Provide the [X, Y] coordinate of the cell's center where the given text is located.  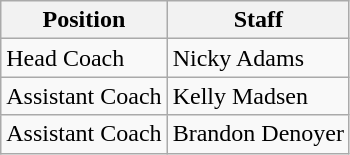
Position [84, 20]
Brandon Denoyer [258, 134]
Head Coach [84, 58]
Kelly Madsen [258, 96]
Staff [258, 20]
Nicky Adams [258, 58]
